Detect which cell encompasses the target text, then output its (x, y) center coordinate. 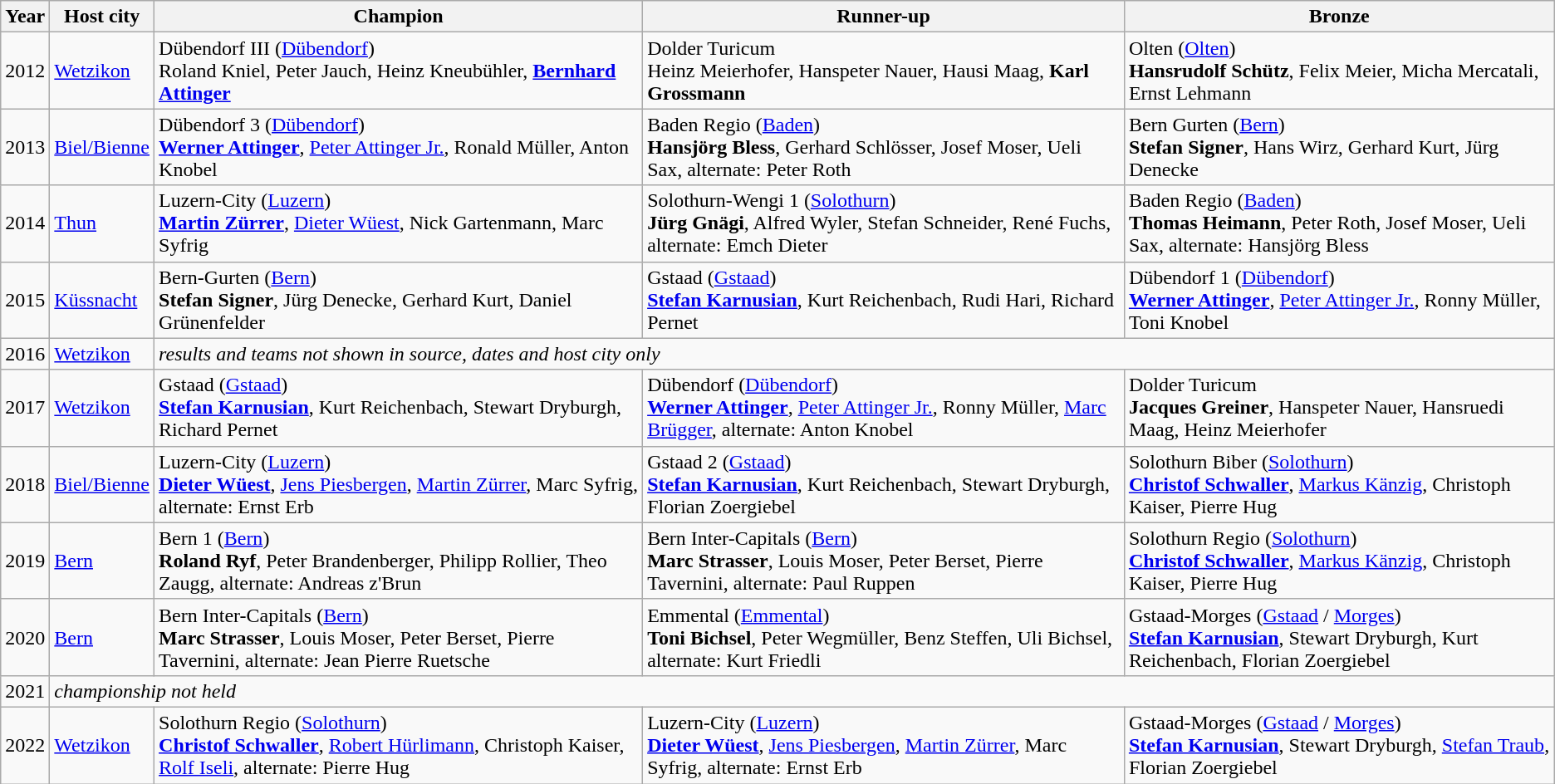
Solothurn Regio (Solothurn)Christof Schwaller, Robert Hürlimann, Christoph Kaiser, Rolf Iseli, alternate: Pierre Hug (399, 745)
Dolder TuricumJacques Greiner, Hanspeter Nauer, Hansruedi Maag, Heinz Meierhofer (1339, 408)
Bern Inter-Capitals (Bern)Marc Strasser, Louis Moser, Peter Berset, Pierre Tavernini, alternate: Jean Pierre Ruetsche (399, 637)
Runner-up (884, 17)
2022 (25, 745)
Bern Inter-Capitals (Bern)Marc Strasser, Louis Moser, Peter Berset, Pierre Tavernini, alternate: Paul Ruppen (884, 561)
2020 (25, 637)
Dolder TuricumHeinz Meierhofer, Hanspeter Nauer, Hausi Maag, Karl Grossmann (884, 71)
Dübendorf III (Dübendorf)Roland Kniel, Peter Jauch, Heinz Kneubühler, Bernhard Attinger (399, 71)
2019 (25, 561)
Dübendorf 3 (Dübendorf)Werner Attinger, Peter Attinger Jr., Ronald Müller, Anton Knobel (399, 147)
Bern 1 (Bern)Roland Ryf, Peter Brandenberger, Philipp Rollier, Theo Zaugg, alternate: Andreas z'Brun (399, 561)
2014 (25, 223)
results and teams not shown in source, dates and host city only (855, 354)
2016 (25, 354)
2015 (25, 300)
Bronze (1339, 17)
Küssnacht (102, 300)
Year (25, 17)
Host city (102, 17)
Champion (399, 17)
Gstaad-Morges (Gstaad / Morges)Stefan Karnusian, Stewart Dryburgh, Stefan Traub, Florian Zoergiebel (1339, 745)
Olten (Olten)Hansrudolf Schütz, Felix Meier, Micha Mercatali, Ernst Lehmann (1339, 71)
Bern Gurten (Bern)Stefan Signer, Hans Wirz, Gerhard Kurt, Jürg Denecke (1339, 147)
Thun (102, 223)
2017 (25, 408)
2018 (25, 484)
Solothurn Biber (Solothurn)Christof Schwaller, Markus Känzig, Christoph Kaiser, Pierre Hug (1339, 484)
Luzern-City (Luzern)Martin Zürrer, Dieter Wüest, Nick Gartenmann, Marc Syfrig (399, 223)
2021 (25, 691)
2012 (25, 71)
Gstaad (Gstaad)Stefan Karnusian, Kurt Reichenbach, Rudi Hari, Richard Pernet (884, 300)
championship not held (802, 691)
Emmental (Emmental)Toni Bichsel, Peter Wegmüller, Benz Steffen, Uli Bichsel, alternate: Kurt Friedli (884, 637)
Solothurn-Wengi 1 (Solothurn)Jürg Gnägi, Alfred Wyler, Stefan Schneider, René Fuchs, alternate: Emch Dieter (884, 223)
Baden Regio (Baden)Thomas Heimann, Peter Roth, Josef Moser, Ueli Sax, alternate: Hansjörg Bless (1339, 223)
Dübendorf (Dübendorf)Werner Attinger, Peter Attinger Jr., Ronny Müller, Marc Brügger, alternate: Anton Knobel (884, 408)
Solothurn Regio (Solothurn)Christof Schwaller, Markus Känzig, Christoph Kaiser, Pierre Hug (1339, 561)
Gstaad (Gstaad)Stefan Karnusian, Kurt Reichenbach, Stewart Dryburgh, Richard Pernet (399, 408)
Gstaad-Morges (Gstaad / Morges)Stefan Karnusian, Stewart Dryburgh, Kurt Reichenbach, Florian Zoergiebel (1339, 637)
2013 (25, 147)
Dübendorf 1 (Dübendorf)Werner Attinger, Peter Attinger Jr., Ronny Müller, Toni Knobel (1339, 300)
Bern-Gurten (Bern)Stefan Signer, Jürg Denecke, Gerhard Kurt, Daniel Grünenfelder (399, 300)
Gstaad 2 (Gstaad)Stefan Karnusian, Kurt Reichenbach, Stewart Dryburgh, Florian Zoergiebel (884, 484)
Baden Regio (Baden)Hansjörg Bless, Gerhard Schlösser, Josef Moser, Ueli Sax, alternate: Peter Roth (884, 147)
